Determine the (x, y) coordinate at the center of the cell enclosing the given text.  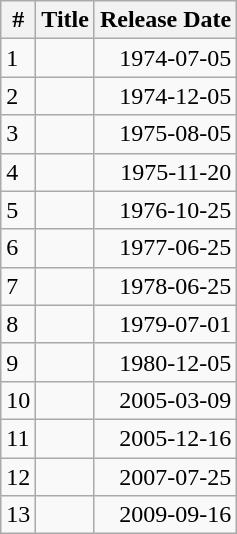
# (18, 20)
13 (18, 515)
3 (18, 134)
1978-06-25 (165, 286)
2009-09-16 (165, 515)
2007-07-25 (165, 477)
10 (18, 400)
2 (18, 96)
7 (18, 286)
1974-12-05 (165, 96)
12 (18, 477)
2005-03-09 (165, 400)
5 (18, 210)
6 (18, 248)
8 (18, 324)
1976-10-25 (165, 210)
11 (18, 438)
1980-12-05 (165, 362)
2005-12-16 (165, 438)
1975-11-20 (165, 172)
Title (66, 20)
1977-06-25 (165, 248)
1974-07-05 (165, 58)
4 (18, 172)
9 (18, 362)
1979-07-01 (165, 324)
1975-08-05 (165, 134)
1 (18, 58)
Release Date (165, 20)
